Return [X, Y] of the center of cell containing provided text 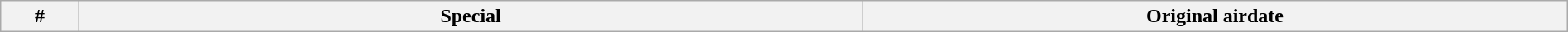
Special [470, 16]
Original airdate [1216, 16]
# [40, 16]
